Search for the cell housing the specified text and yield its [X, Y] center coordinate. 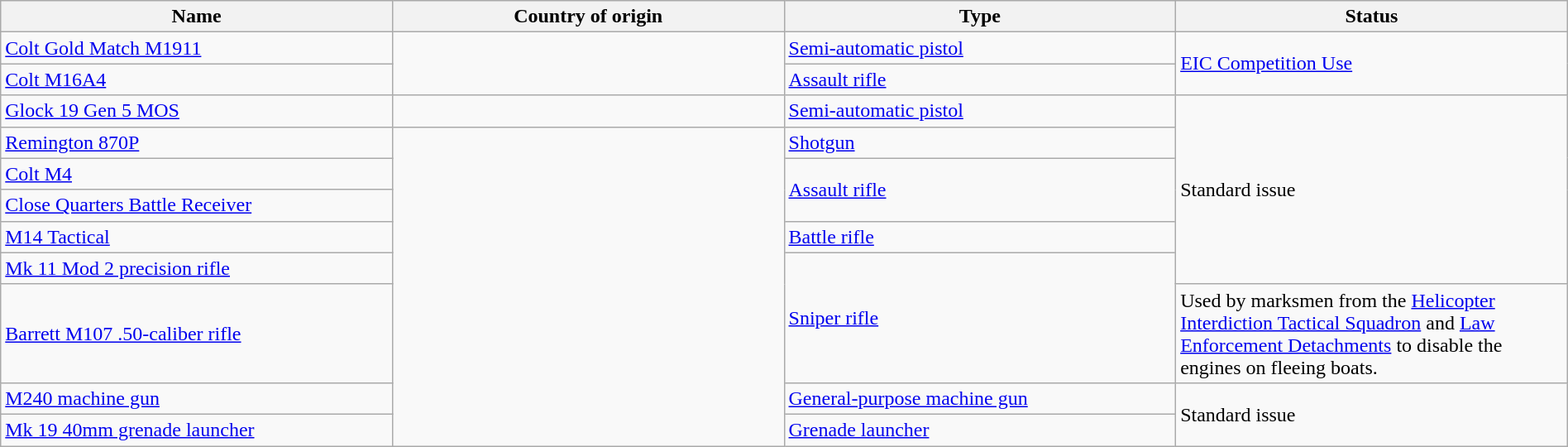
Colt M16A4 [197, 79]
EIC Competition Use [1372, 64]
Country of origin [588, 17]
Remington 870P [197, 142]
Used by marksmen from the Helicopter Interdiction Tactical Squadron and Law Enforcement Detachments to disable the engines on fleeing boats. [1372, 333]
Battle rifle [980, 237]
Mk 11 Mod 2 precision rifle [197, 268]
Grenade launcher [980, 430]
Shotgun [980, 142]
M14 Tactical [197, 237]
Barrett M107 .50-caliber rifle [197, 333]
Status [1372, 17]
Type [980, 17]
Sniper rifle [980, 318]
Mk 19 40mm grenade launcher [197, 430]
Close Quarters Battle Receiver [197, 205]
General-purpose machine gun [980, 398]
Colt Gold Match M1911 [197, 48]
Name [197, 17]
M240 machine gun [197, 398]
Glock 19 Gen 5 MOS [197, 111]
Colt M4 [197, 174]
